Return (X, Y) of the center of cell containing provided text 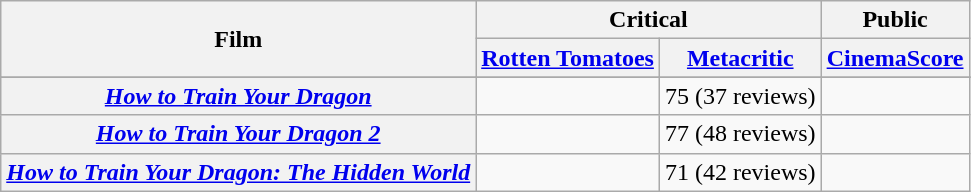
75 (37 reviews) (740, 96)
71 (42 reviews) (740, 172)
How to Train Your Dragon (238, 96)
Rotten Tomatoes (568, 58)
How to Train Your Dragon 2 (238, 134)
How to Train Your Dragon: The Hidden World (238, 172)
CinemaScore (895, 58)
Film (238, 39)
77 (48 reviews) (740, 134)
Critical (648, 20)
Metacritic (740, 58)
Public (895, 20)
